For the text-containing cell, return its midpoint in (x, y) coordinate format. 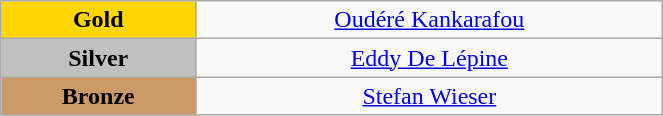
Silver (98, 58)
Oudéré Kankarafou (430, 20)
Eddy De Lépine (430, 58)
Stefan Wieser (430, 96)
Bronze (98, 96)
Gold (98, 20)
